Pinpoint the cell where the given text exists, returning its [x, y] midpoint coordinate. 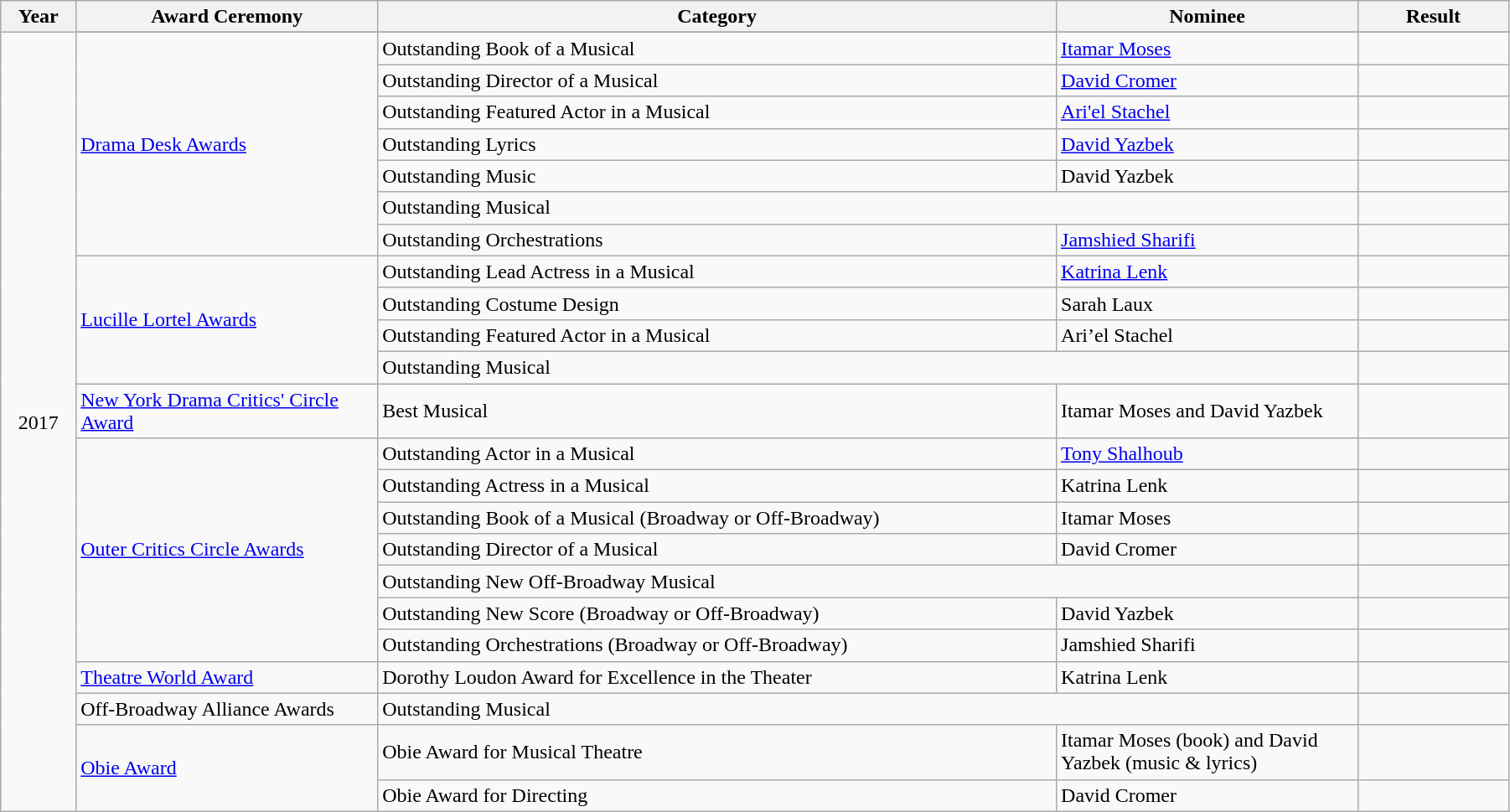
Outstanding Music [717, 176]
Outstanding Orchestrations (Broadway or Off-Broadway) [717, 645]
Drama Desk Awards [227, 144]
Award Ceremony [227, 17]
Itamar Moses and David Yazbek [1207, 411]
Outstanding Actor in a Musical [717, 454]
Off-Broadway Alliance Awards [227, 709]
Outer Critics Circle Awards [227, 550]
Lucille Lortel Awards [227, 319]
Itamar Moses (book) and David Yazbek (music & lyrics) [1207, 753]
Dorothy Loudon Award for Excellence in the Theater [717, 677]
Outstanding New Score (Broadway or Off-Broadway) [717, 613]
Outstanding Book of a Musical (Broadway or Off-Broadway) [717, 518]
Obie Award [227, 768]
Outstanding Book of a Musical [717, 49]
Result [1433, 17]
Ari’el Stachel [1207, 335]
Outstanding Actress in a Musical [717, 486]
Tony Shalhoub [1207, 454]
Category [717, 17]
Ari'el Stachel [1207, 112]
Outstanding Costume Design [717, 303]
Theatre World Award [227, 677]
Outstanding Orchestrations [717, 240]
Outstanding Lyrics [717, 144]
Outstanding New Off-Broadway Musical [868, 582]
Year [39, 17]
Nominee [1207, 17]
Best Musical [717, 411]
Outstanding Lead Actress in a Musical [717, 272]
Sarah Laux [1207, 303]
New York Drama Critics' Circle Award [227, 411]
Obie Award for Musical Theatre [717, 753]
Obie Award for Directing [717, 795]
2017 [39, 422]
